Output the [x, y] coordinate of the center of the cell containing the given text.  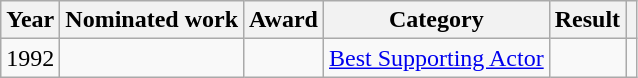
Year [30, 20]
Award [284, 20]
1992 [30, 58]
Best Supporting Actor [436, 58]
Nominated work [152, 20]
Category [436, 20]
Result [587, 20]
